For the text-containing cell, return its midpoint in (X, Y) coordinate format. 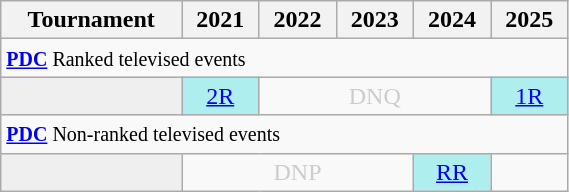
1R (530, 96)
2021 (220, 20)
DNP (298, 172)
PDC Ranked televised events (284, 58)
2024 (452, 20)
RR (452, 172)
DNQ (375, 96)
Tournament (92, 20)
2025 (530, 20)
2023 (374, 20)
2R (220, 96)
2022 (298, 20)
PDC Non-ranked televised events (284, 134)
